Return [x, y] of the center of cell containing provided text 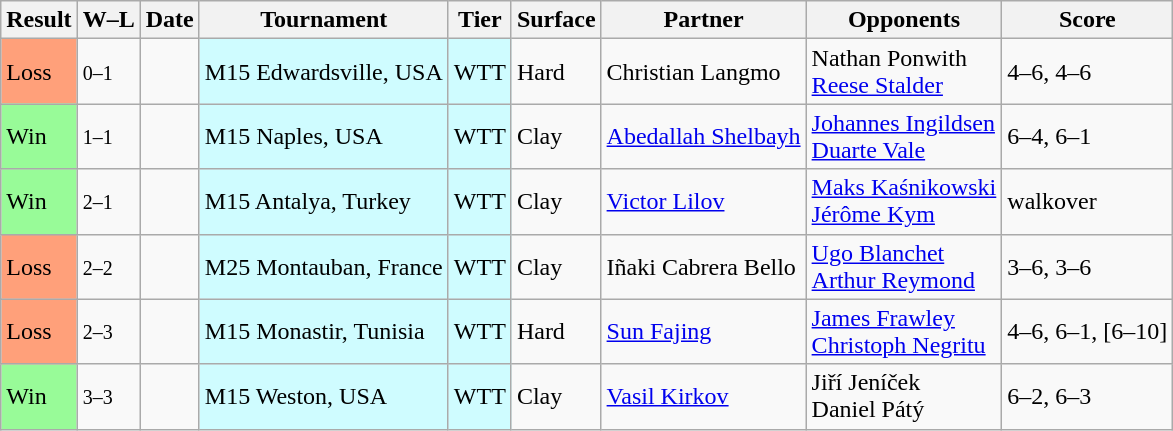
3–3 [108, 396]
Date [170, 20]
0–1 [108, 72]
Tier [480, 20]
Christian Langmo [704, 72]
Maks Kaśnikowski Jérôme Kym [904, 202]
3–6, 3–6 [1088, 266]
1–1 [108, 136]
Iñaki Cabrera Bello [704, 266]
Score [1088, 20]
W–L [108, 20]
M15 Monastir, Tunisia [324, 332]
Victor Lilov [704, 202]
Jiří Jeníček Daniel Pátý [904, 396]
Vasil Kirkov [704, 396]
2–1 [108, 202]
Tournament [324, 20]
Opponents [904, 20]
Surface [556, 20]
M15 Naples, USA [324, 136]
M15 Edwardsville, USA [324, 72]
2–2 [108, 266]
Johannes Ingildsen Duarte Vale [904, 136]
walkover [1088, 202]
Abedallah Shelbayh [704, 136]
Sun Fajing [704, 332]
Partner [704, 20]
Ugo Blanchet Arthur Reymond [904, 266]
4–6, 6–1, [6–10] [1088, 332]
6–2, 6–3 [1088, 396]
Result [39, 20]
6–4, 6–1 [1088, 136]
M15 Weston, USA [324, 396]
4–6, 4–6 [1088, 72]
2–3 [108, 332]
James Frawley Christoph Negritu [904, 332]
M25 Montauban, France [324, 266]
Nathan Ponwith Reese Stalder [904, 72]
M15 Antalya, Turkey [324, 202]
